Return [X, Y] of the center of cell containing provided text 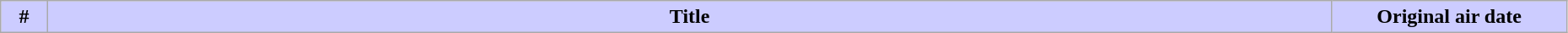
# [24, 17]
Original air date [1449, 17]
Title [689, 17]
